Identify which cell holds the provided text, then report its [x, y] central coordinate. 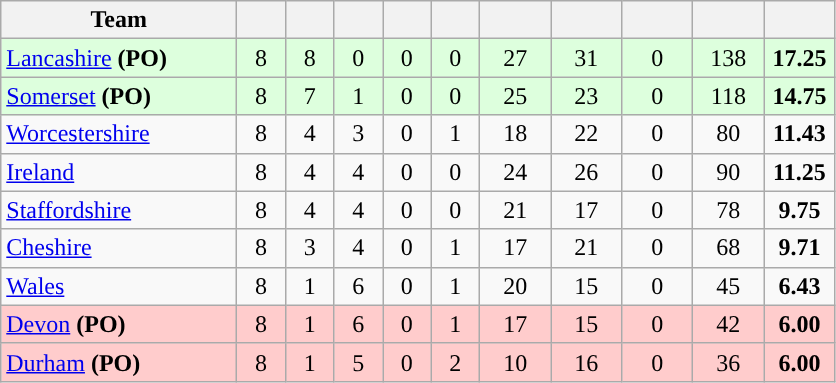
10 [516, 362]
Somerset (PO) [119, 96]
Devon (PO) [119, 324]
26 [586, 172]
11.25 [800, 172]
138 [728, 58]
24 [516, 172]
Staffordshire [119, 210]
36 [728, 362]
Cheshire [119, 248]
16 [586, 362]
11.43 [800, 134]
90 [728, 172]
Ireland [119, 172]
17.25 [800, 58]
22 [586, 134]
Wales [119, 286]
27 [516, 58]
78 [728, 210]
9.71 [800, 248]
20 [516, 286]
7 [310, 96]
25 [516, 96]
Worcestershire [119, 134]
68 [728, 248]
80 [728, 134]
6.43 [800, 286]
118 [728, 96]
42 [728, 324]
2 [456, 362]
Team [119, 20]
31 [586, 58]
45 [728, 286]
23 [586, 96]
14.75 [800, 96]
9.75 [800, 210]
18 [516, 134]
Lancashire (PO) [119, 58]
5 [358, 362]
Durham (PO) [119, 362]
